Search for the cell housing the specified text and yield its (X, Y) center coordinate. 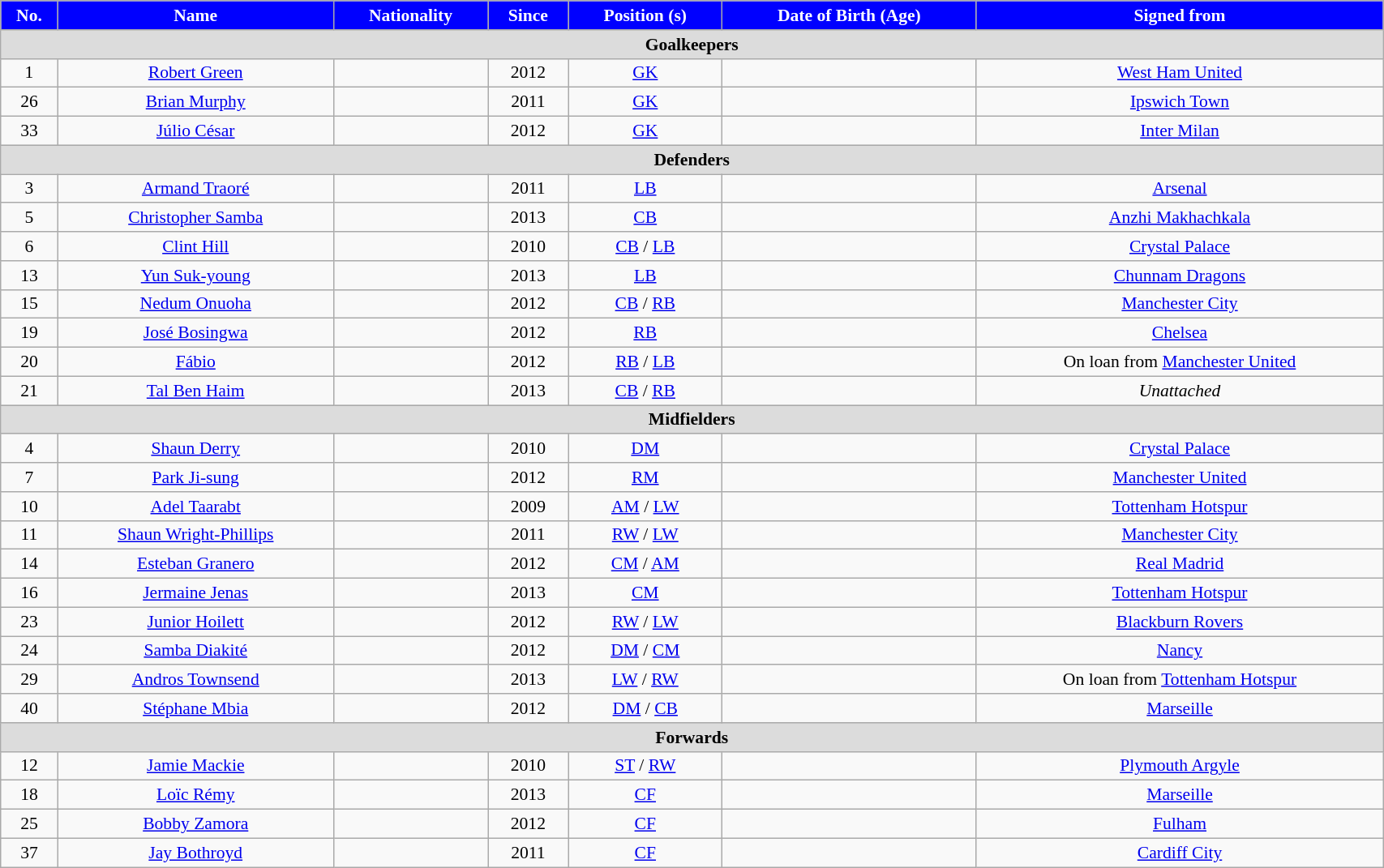
Fábio (195, 362)
RB (645, 333)
Tal Ben Haim (195, 391)
RM (645, 477)
2009 (529, 507)
On loan from Manchester United (1179, 362)
26 (29, 102)
Esteban Granero (195, 564)
On loan from Tottenham Hotspur (1179, 680)
Manchester United (1179, 477)
DM / CB (645, 708)
CM / AM (645, 564)
13 (29, 276)
37 (29, 853)
Shaun Derry (195, 449)
7 (29, 477)
Unattached (1179, 391)
5 (29, 218)
15 (29, 304)
Blackburn Rovers (1179, 622)
Yun Suk-young (195, 276)
Chelsea (1179, 333)
LW / RW (645, 680)
Name (195, 15)
Jay Bothroyd (195, 853)
CB / LB (645, 246)
DM / CM (645, 651)
Defenders (692, 160)
Junior Hoilett (195, 622)
21 (29, 391)
33 (29, 131)
Loïc Rémy (195, 795)
CM (645, 593)
Inter Milan (1179, 131)
Goalkeepers (692, 45)
Chunnam Dragons (1179, 276)
23 (29, 622)
Position (s) (645, 15)
12 (29, 766)
Nationality (410, 15)
Real Madrid (1179, 564)
RB / LB (645, 362)
Fulham (1179, 824)
20 (29, 362)
Forwards (692, 738)
40 (29, 708)
West Ham United (1179, 73)
4 (29, 449)
Clint Hill (195, 246)
Arsenal (1179, 189)
18 (29, 795)
José Bosingwa (195, 333)
11 (29, 535)
Park Ji-sung (195, 477)
ST / RW (645, 766)
Andros Townsend (195, 680)
Stéphane Mbia (195, 708)
Christopher Samba (195, 218)
Adel Taarabt (195, 507)
16 (29, 593)
1 (29, 73)
Bobby Zamora (195, 824)
Jermaine Jenas (195, 593)
Nedum Onuoha (195, 304)
19 (29, 333)
Brian Murphy (195, 102)
Ipswich Town (1179, 102)
DM (645, 449)
Júlio César (195, 131)
Samba Diakité (195, 651)
Cardiff City (1179, 853)
Anzhi Makhachkala (1179, 218)
Date of Birth (Age) (849, 15)
Plymouth Argyle (1179, 766)
CB (645, 218)
3 (29, 189)
No. (29, 15)
25 (29, 824)
Shaun Wright-Phillips (195, 535)
29 (29, 680)
Since (529, 15)
Jamie Mackie (195, 766)
Signed from (1179, 15)
10 (29, 507)
Robert Green (195, 73)
14 (29, 564)
Midfielders (692, 420)
Armand Traoré (195, 189)
24 (29, 651)
6 (29, 246)
Nancy (1179, 651)
AM / LW (645, 507)
